Provide the [X, Y] coordinate of the cell's center where the given text is located.  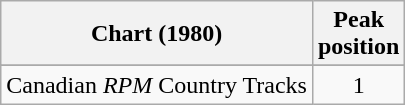
1 [358, 85]
Peakposition [358, 34]
Chart (1980) [157, 34]
Canadian RPM Country Tracks [157, 85]
